Locate the cell with the specified text and output its (X, Y) center coordinate. 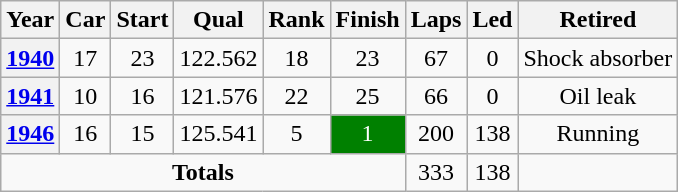
5 (296, 134)
Car (86, 20)
1946 (30, 134)
66 (436, 96)
Laps (436, 20)
18 (296, 58)
1941 (30, 96)
22 (296, 96)
25 (368, 96)
Year (30, 20)
Shock absorber (598, 58)
Start (142, 20)
333 (436, 172)
10 (86, 96)
Oil leak (598, 96)
Retired (598, 20)
1 (368, 134)
121.576 (218, 96)
Led (492, 20)
15 (142, 134)
Totals (203, 172)
Qual (218, 20)
Running (598, 134)
Finish (368, 20)
122.562 (218, 58)
1940 (30, 58)
Rank (296, 20)
67 (436, 58)
125.541 (218, 134)
200 (436, 134)
17 (86, 58)
